Extract the (x, y) coordinate from the center of the cell holding the provided text.  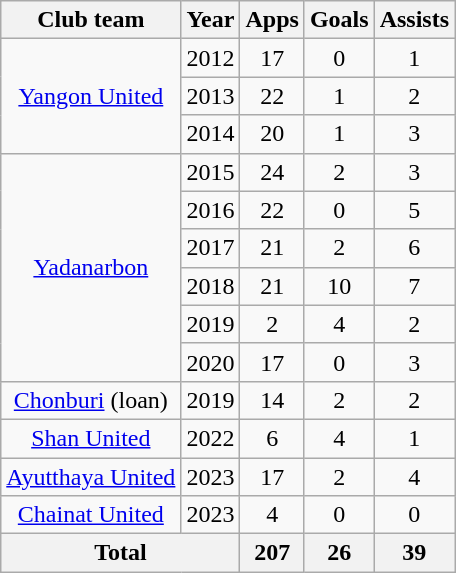
2016 (210, 210)
Ayutthaya United (91, 477)
Apps (272, 20)
2017 (210, 248)
2014 (210, 134)
14 (272, 400)
2015 (210, 172)
2013 (210, 96)
207 (272, 553)
2020 (210, 362)
Yadanarbon (91, 267)
7 (414, 286)
2012 (210, 58)
5 (414, 210)
39 (414, 553)
Yangon United (91, 96)
2018 (210, 286)
Year (210, 20)
10 (339, 286)
Chonburi (loan) (91, 400)
2022 (210, 438)
24 (272, 172)
Shan United (91, 438)
26 (339, 553)
Assists (414, 20)
20 (272, 134)
Goals (339, 20)
Chainat United (91, 515)
Total (120, 553)
Club team (91, 20)
